Provide the (x, y) coordinate of the cell's center where the given text is located.  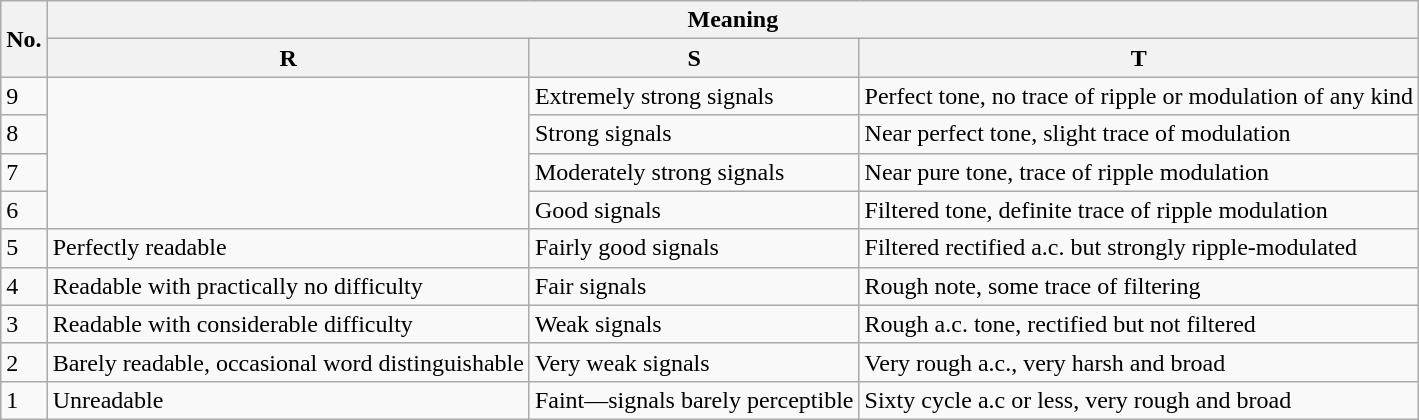
Perfectly readable (288, 248)
8 (24, 134)
6 (24, 210)
5 (24, 248)
Fair signals (694, 286)
Faint—signals barely perceptible (694, 400)
1 (24, 400)
Extremely strong signals (694, 96)
Readable with practically no difficulty (288, 286)
3 (24, 324)
Rough note, some trace of filtering (1139, 286)
Good signals (694, 210)
Near perfect tone, slight trace of modulation (1139, 134)
No. (24, 39)
S (694, 58)
Near pure tone, trace of ripple modulation (1139, 172)
Very rough a.c., very harsh and broad (1139, 362)
Filtered rectified a.c. but strongly ripple-modulated (1139, 248)
Meaning (732, 20)
4 (24, 286)
R (288, 58)
Unreadable (288, 400)
Barely readable, occasional word distinguishable (288, 362)
2 (24, 362)
Very weak signals (694, 362)
7 (24, 172)
Readable with considerable difficulty (288, 324)
Weak signals (694, 324)
Sixty cycle a.c or less, very rough and broad (1139, 400)
Filtered tone, definite trace of ripple modulation (1139, 210)
9 (24, 96)
Perfect tone, no trace of ripple or modulation of any kind (1139, 96)
Moderately strong signals (694, 172)
Rough a.c. tone, rectified but not filtered (1139, 324)
Strong signals (694, 134)
T (1139, 58)
Fairly good signals (694, 248)
